Locate the cell with the specified text and output its (X, Y) center coordinate. 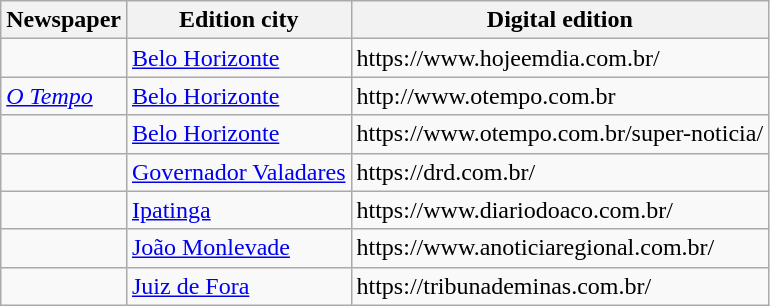
Governador Valadares (238, 172)
https://www.anoticiaregional.com.br/ (560, 248)
https://www.otempo.com.br/super-noticia/ (560, 134)
Ipatinga (238, 210)
Juiz de Fora (238, 286)
Digital edition (560, 20)
https://tribunademinas.com.br/ (560, 286)
https://www.hojeemdia.com.br/ (560, 58)
http://www.otempo.com.br (560, 96)
O Tempo (64, 96)
Newspaper (64, 20)
João Monlevade (238, 248)
https://drd.com.br/ (560, 172)
https://www.diariodoaco.com.br/ (560, 210)
Edition city (238, 20)
